For the text-containing cell, return its midpoint in [X, Y] coordinate format. 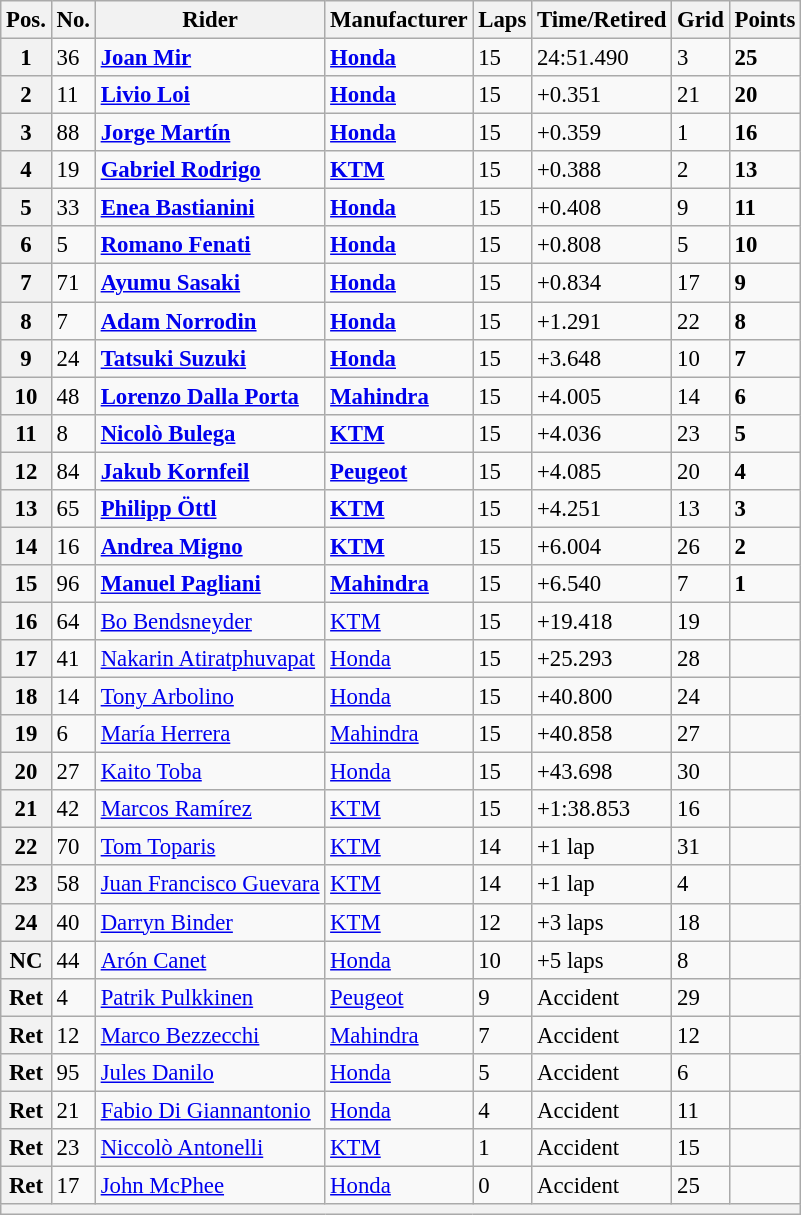
Nicolò Bulega [210, 433]
Adam Norrodin [210, 321]
+6.004 [602, 546]
+0.808 [602, 245]
+0.408 [602, 208]
+0.351 [602, 95]
Gabriel Rodrigo [210, 170]
Kaito Toba [210, 772]
88 [73, 133]
Marcos Ramírez [210, 809]
Grid [700, 20]
70 [73, 847]
Juan Francisco Guevara [210, 885]
+3 laps [602, 922]
+0.388 [602, 170]
Time/Retired [602, 20]
Laps [502, 20]
+1.291 [602, 321]
Points [764, 20]
NC [26, 960]
Marco Bezzecchi [210, 1035]
+6.540 [602, 584]
+0.359 [602, 133]
65 [73, 509]
96 [73, 584]
+4.036 [602, 433]
71 [73, 283]
41 [73, 659]
+4.085 [602, 471]
40 [73, 922]
26 [700, 546]
Rider [210, 20]
Jules Danilo [210, 1073]
Bo Bendsneyder [210, 621]
+4.005 [602, 396]
+40.800 [602, 697]
Fabio Di Giannantonio [210, 1110]
Andrea Migno [210, 546]
0 [502, 1185]
Ayumu Sasaki [210, 283]
John McPhee [210, 1185]
Livio Loi [210, 95]
Tom Toparis [210, 847]
Romano Fenati [210, 245]
48 [73, 396]
36 [73, 58]
Tony Arbolino [210, 697]
42 [73, 809]
30 [700, 772]
Manuel Pagliani [210, 584]
+25.293 [602, 659]
95 [73, 1073]
Niccolò Antonelli [210, 1148]
Lorenzo Dalla Porta [210, 396]
Enea Bastianini [210, 208]
Philipp Öttl [210, 509]
Manufacturer [399, 20]
29 [700, 997]
33 [73, 208]
Nakarin Atiratphuvapat [210, 659]
+1:38.853 [602, 809]
Jorge Martín [210, 133]
Arón Canet [210, 960]
+4.251 [602, 509]
No. [73, 20]
+19.418 [602, 621]
84 [73, 471]
+43.698 [602, 772]
24:51.490 [602, 58]
María Herrera [210, 734]
+3.648 [602, 358]
Joan Mir [210, 58]
Darryn Binder [210, 922]
Jakub Kornfeil [210, 471]
31 [700, 847]
Pos. [26, 20]
+5 laps [602, 960]
+40.858 [602, 734]
64 [73, 621]
Patrik Pulkkinen [210, 997]
44 [73, 960]
28 [700, 659]
+0.834 [602, 283]
58 [73, 885]
Tatsuki Suzuki [210, 358]
